Search for the cell housing the specified text and yield its (x, y) center coordinate. 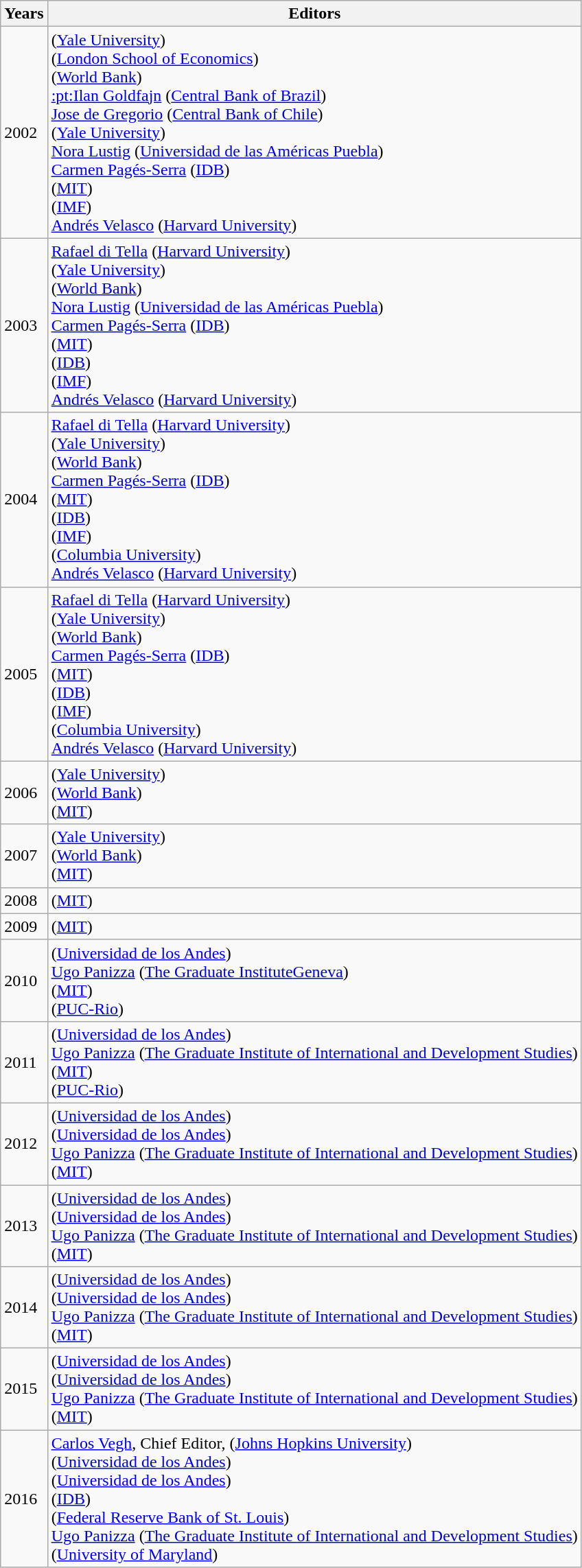
Editors (314, 14)
2008 (24, 900)
2003 (24, 325)
(Universidad de los Andes)Ugo Panizza (The Graduate Institute of International and Development Studies) (MIT) (PUC-Rio) (314, 1062)
2006 (24, 793)
2007 (24, 856)
2005 (24, 674)
2010 (24, 980)
2012 (24, 1143)
(Universidad de los Andes)Ugo Panizza (The Graduate InstituteGeneva) (MIT) (PUC-Rio) (314, 980)
2002 (24, 132)
2004 (24, 500)
2009 (24, 926)
2016 (24, 1499)
Years (24, 14)
2015 (24, 1389)
2011 (24, 1062)
2013 (24, 1226)
2014 (24, 1308)
